Pinpoint the cell where the given text exists, returning its (X, Y) midpoint coordinate. 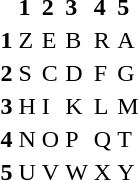
F (102, 73)
Z (27, 40)
D (77, 73)
I (50, 106)
R (102, 40)
K (77, 106)
Q (102, 139)
L (102, 106)
S (27, 73)
B (77, 40)
C (50, 73)
E (50, 40)
N (27, 139)
P (77, 139)
O (50, 139)
H (27, 106)
